Identify which cell holds the provided text, then report its [X, Y] central coordinate. 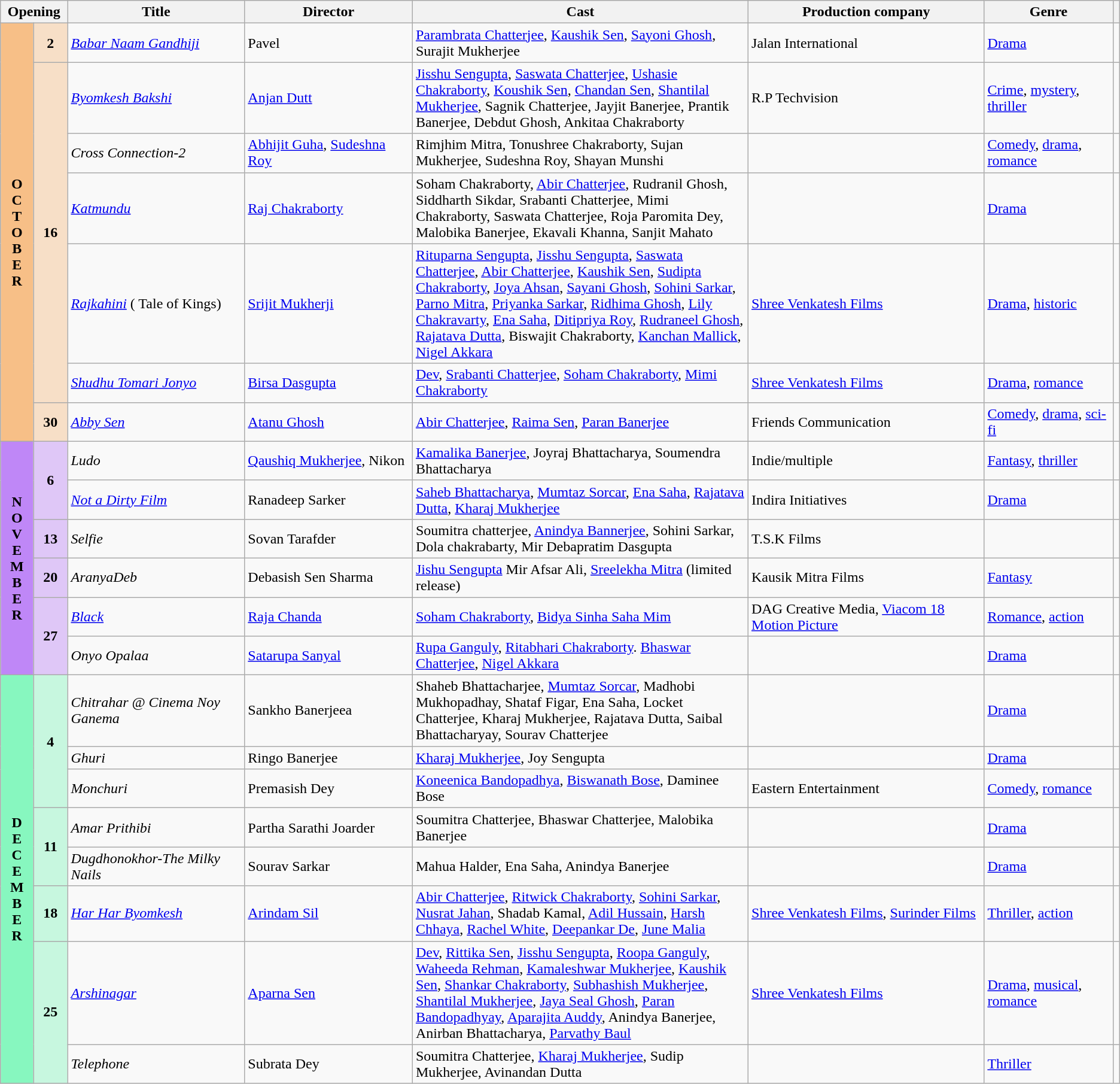
Abir Chatterjee, Ritwick Chakraborty, Sohini Sarkar, Nusrat Jahan, Shadab Kamal, Adil Hussain, Harsh Chhaya, Rachel White, Deepankar De, June Malia [580, 913]
Saheb Bhattacharya, Mumtaz Sorcar, Ena Saha, Rajatava Dutta, Kharaj Mukherjee [580, 499]
20 [50, 577]
Monchuri [156, 789]
Rupa Ganguly, Ritabhari Chakraborty. Bhaswar Chatterjee, Nigel Akkara [580, 656]
Ranadeep Sarker [329, 499]
Rimjhim Mitra, Tonushree Chakraborty, Sujan Mukherjee, Sudeshna Roy, Shayan Munshi [580, 153]
Telephone [156, 1064]
Thriller [1048, 1064]
DECEMBER [17, 879]
6 [50, 480]
NOVEMBER [17, 558]
Black [156, 617]
13 [50, 539]
OCTOBER [17, 232]
Cast [580, 12]
Abir Chatterjee, Raima Sen, Paran Banerjee [580, 421]
Selfie [156, 539]
Comedy, drama, romance [1048, 153]
Comedy, romance [1048, 789]
Abhijit Guha, Sudeshna Roy [329, 153]
Debasish Sen Sharma [329, 577]
Director [329, 12]
Amar Prithibi [156, 827]
Friends Communication [866, 421]
Kausik Mitra Films [866, 577]
Drama, historic [1048, 303]
Birsa Dasgupta [329, 383]
Kamalika Banerjee, Joyraj Bhattacharya, Soumendra Bhattacharya [580, 461]
Onyo Opalaa [156, 656]
Cross Connection-2 [156, 153]
Drama, musical, romance [1048, 992]
Dugdhonokhor-The Milky Nails [156, 867]
Jalan International [866, 43]
Production company [866, 12]
4 [50, 742]
Kharaj Mukherjee, Joy Sengupta [580, 758]
Parambrata Chatterjee, Kaushik Sen, Sayoni Ghosh, Surajit Mukherjee [580, 43]
Katmundu [156, 208]
Raj Chakraborty [329, 208]
Arindam Sil [329, 913]
Byomkesh Bakshi [156, 98]
Soham Chakraborty, Bidya Sinha Saha Mim [580, 617]
Babar Naam Gandhiji [156, 43]
Shree Venkatesh Films, Surinder Films [866, 913]
Anjan Dutt [329, 98]
Abby Sen [156, 421]
Title [156, 12]
Comedy, drama, sci-fi [1048, 421]
Soumitra chatterjee, Anindya Bannerjee, Sohini Sarkar, Dola chakrabarty, Mir Debapratim Dasgupta [580, 539]
Sankho Banerjeea [329, 711]
AranyaDeb [156, 577]
Raja Chanda [329, 617]
16 [50, 232]
Ringo Banerjee [329, 758]
Opening [34, 12]
Chitrahar @ Cinema Noy Ganema [156, 711]
Har Har Byomkesh [156, 913]
Ghuri [156, 758]
Romance, action [1048, 617]
25 [50, 1012]
Crime, mystery, thriller [1048, 98]
Subrata Dey [329, 1064]
Sourav Sarkar [329, 867]
27 [50, 636]
Arshinagar [156, 992]
2 [50, 43]
Atanu Ghosh [329, 421]
Indira Initiatives [866, 499]
Koneenica Bandopadhya, Biswanath Bose, Daminee Bose [580, 789]
Satarupa Sanyal [329, 656]
Jishu Sengupta Mir Afsar Ali, Sreelekha Mitra (limited release) [580, 577]
Dev, Srabanti Chatterjee, Soham Chakraborty, Mimi Chakraborty [580, 383]
Indie/multiple [866, 461]
Sovan Tarafder [329, 539]
Fantasy [1048, 577]
Genre [1048, 12]
Drama, romance [1048, 383]
11 [50, 847]
Aparna Sen [329, 992]
Not a Dirty Film [156, 499]
Mahua Halder, Ena Saha, Anindya Banerjee [580, 867]
18 [50, 913]
Rajkahini ( Tale of Kings) [156, 303]
Shudhu Tomari Jonyo [156, 383]
Premasish Dey [329, 789]
Ludo [156, 461]
Thriller, action [1048, 913]
30 [50, 421]
Qaushiq Mukherjee, Nikon [329, 461]
R.P Techvision [866, 98]
Partha Sarathi Joarder [329, 827]
T.S.K Films [866, 539]
DAG Creative Media, Viacom 18 Motion Picture [866, 617]
Pavel [329, 43]
Srijit Mukherji [329, 303]
Soumitra Chatterjee, Kharaj Mukherjee, Sudip Mukherjee, Avinandan Dutta [580, 1064]
Eastern Entertainment [866, 789]
Fantasy, thriller [1048, 461]
Soumitra Chatterjee, Bhaswar Chatterjee, Malobika Banerjee [580, 827]
